Identify which cell holds the provided text, then report its (X, Y) central coordinate. 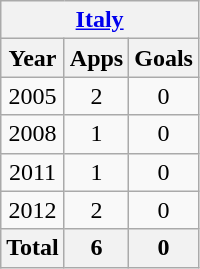
2012 (33, 210)
2005 (33, 96)
6 (96, 248)
Total (33, 248)
Year (33, 58)
2011 (33, 172)
Apps (96, 58)
Italy (100, 20)
Goals (164, 58)
2008 (33, 134)
